Provide the [X, Y] coordinate of the cell's center where the given text is located.  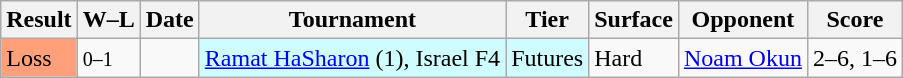
Date [170, 20]
Opponent [742, 20]
Noam Okun [742, 58]
Score [854, 20]
Result [39, 20]
W–L [108, 20]
Surface [634, 20]
Loss [39, 58]
0–1 [108, 58]
2–6, 1–6 [854, 58]
Tier [548, 20]
Ramat HaSharon (1), Israel F4 [352, 58]
Tournament [352, 20]
Hard [634, 58]
Futures [548, 58]
